Capture the cell that displays the provided text and extract its [X, Y] central coordinate. 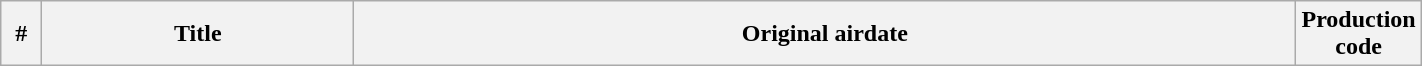
# [22, 34]
Production code [1358, 34]
Original airdate [825, 34]
Title [198, 34]
